Identify which cell holds the provided text, then report its (x, y) central coordinate. 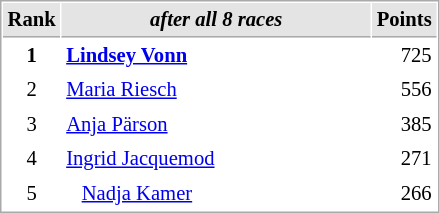
4 (32, 158)
5 (32, 194)
after all 8 races (216, 20)
385 (404, 124)
2 (32, 90)
Lindsey Vonn (216, 56)
266 (404, 194)
556 (404, 90)
Ingrid Jacquemod (216, 158)
725 (404, 56)
Points (404, 20)
Maria Riesch (216, 90)
1 (32, 56)
Nadja Kamer (216, 194)
3 (32, 124)
271 (404, 158)
Anja Pärson (216, 124)
Rank (32, 20)
